Return the [X, Y] coordinate for the center point of the cell that contains the specified text.  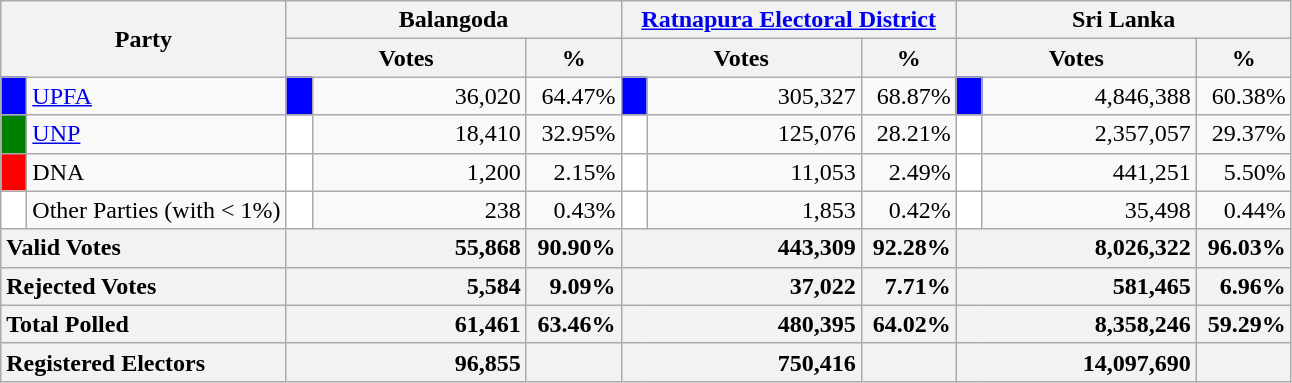
Total Polled [144, 324]
0.43% [574, 210]
37,022 [741, 286]
68.87% [908, 96]
238 [419, 210]
18,410 [419, 134]
6.96% [1244, 286]
305,327 [754, 96]
125,076 [754, 134]
90.90% [574, 248]
92.28% [908, 248]
29.37% [1244, 134]
11,053 [754, 172]
5.50% [1244, 172]
Party [144, 39]
2,357,057 [1089, 134]
0.42% [908, 210]
36,020 [419, 96]
64.02% [908, 324]
8,026,322 [1076, 248]
2.49% [908, 172]
14,097,690 [1076, 362]
Sri Lanka [1124, 20]
55,868 [406, 248]
Registered Electors [144, 362]
1,853 [754, 210]
32.95% [574, 134]
59.29% [1244, 324]
8,358,246 [1076, 324]
Ratnapura Electoral District [788, 20]
UNP [156, 134]
Other Parties (with < 1%) [156, 210]
DNA [156, 172]
0.44% [1244, 210]
9.09% [574, 286]
96.03% [1244, 248]
Balangoda [454, 20]
2.15% [574, 172]
UPFA [156, 96]
Rejected Votes [144, 286]
60.38% [1244, 96]
28.21% [908, 134]
35,498 [1089, 210]
441,251 [1089, 172]
4,846,388 [1089, 96]
480,395 [741, 324]
581,465 [1076, 286]
Valid Votes [144, 248]
443,309 [741, 248]
7.71% [908, 286]
5,584 [406, 286]
61,461 [406, 324]
96,855 [406, 362]
1,200 [419, 172]
63.46% [574, 324]
64.47% [574, 96]
750,416 [741, 362]
